Output the [x, y] coordinate of the center of the cell containing the given text.  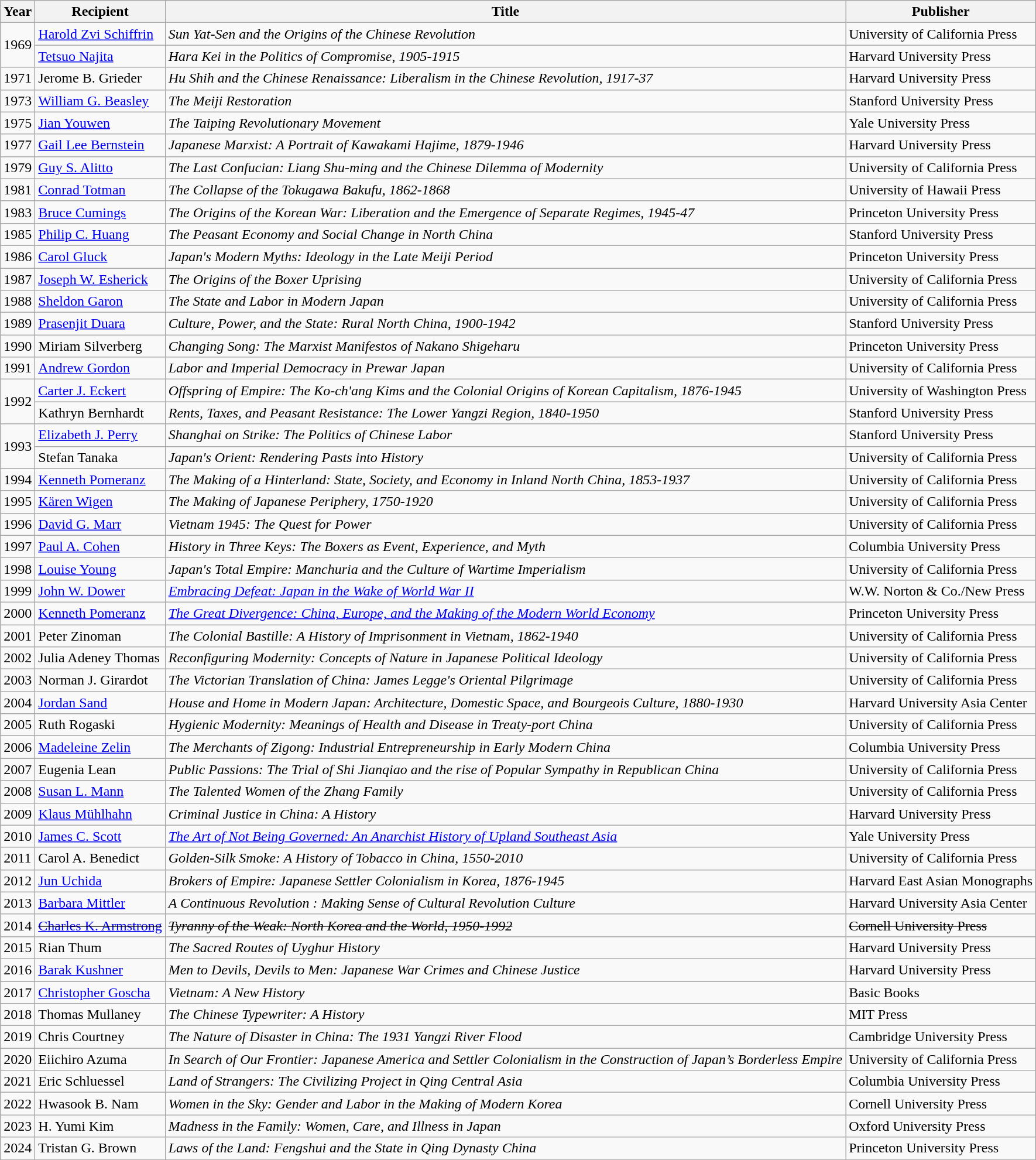
The Colonial Bastille: A History of Imprisonment in Vietnam, 1862-1940 [505, 635]
The Art of Not Being Governed: An Anarchist History of Upland Southeast Asia [505, 836]
1993 [18, 446]
1987 [18, 279]
2021 [18, 1082]
1979 [18, 167]
Harvard East Asian Monographs [941, 881]
The State and Labor in Modern Japan [505, 302]
Men to Devils, Devils to Men: Japanese War Crimes and Chinese Justice [505, 970]
2011 [18, 858]
2004 [18, 703]
Andrew Gordon [100, 368]
Japan's Modern Myths: Ideology in the Late Meiji Period [505, 256]
University of Washington Press [941, 391]
1997 [18, 546]
Jian Youwen [100, 123]
Tyranny of the Weak: North Korea and the World, 1950-1992 [505, 925]
Basic Books [941, 993]
2010 [18, 836]
1986 [18, 256]
The Making of Japanese Periphery, 1750-1920 [505, 502]
Madeleine Zelin [100, 747]
2020 [18, 1059]
James C. Scott [100, 836]
Rian Thum [100, 947]
Publisher [941, 12]
2007 [18, 769]
Tetsuo Najita [100, 56]
Japan's Total Empire: Manchuria and the Culture of Wartime Imperialism [505, 569]
Offspring of Empire: The Ko-ch'ang Kims and the Colonial Origins of Korean Capitalism, 1876-1945 [505, 391]
Louise Young [100, 569]
2019 [18, 1037]
Bruce Cumings [100, 212]
Ruth Rogaski [100, 725]
Barak Kushner [100, 970]
University of Hawaii Press [941, 190]
1999 [18, 591]
Brokers of Empire: Japanese Settler Colonialism in Korea, 1876-1945 [505, 881]
Jun Uchida [100, 881]
The Nature of Disaster in China: The 1931 Yangzi River Flood [505, 1037]
Jerome B. Grieder [100, 78]
The Meiji Restoration [505, 101]
1969 [18, 45]
Carter J. Eckert [100, 391]
Chris Courtney [100, 1037]
Stefan Tanaka [100, 457]
2008 [18, 792]
1973 [18, 101]
Rents, Taxes, and Peasant Resistance: The Lower Yangzi Region, 1840-1950 [505, 413]
Laws of the Land: Fengshui and the State in Qing Dynasty China [505, 1148]
Public Passions: The Trial of Shi Jianqiao and the rise of Popular Sympathy in Republican China [505, 769]
Year [18, 12]
1988 [18, 302]
2022 [18, 1104]
1989 [18, 324]
2006 [18, 747]
Recipient [100, 12]
1981 [18, 190]
The Talented Women of the Zhang Family [505, 792]
1991 [18, 368]
Vietnam: A New History [505, 993]
Oxford University Press [941, 1126]
Eric Schluessel [100, 1082]
Elizabeth J. Perry [100, 435]
Carol Gluck [100, 256]
1971 [18, 78]
Hygienic Modernity: Meanings of Health and Disease in Treaty-port China [505, 725]
1992 [18, 402]
The Merchants of Zigong: Industrial Entrepreneurship in Early Modern China [505, 747]
2009 [18, 814]
Miriam Silverberg [100, 346]
The Origins of the Korean War: Liberation and the Emergence of Separate Regimes, 1945-47 [505, 212]
Barbara Mittler [100, 903]
Harold Zvi Schiffrin [100, 34]
Title [505, 12]
Christopher Goscha [100, 993]
2001 [18, 635]
Carol A. Benedict [100, 858]
2023 [18, 1126]
Philip C. Huang [100, 234]
Japan's Orient: Rendering Pasts into History [505, 457]
1995 [18, 502]
Sheldon Garon [100, 302]
2024 [18, 1148]
1994 [18, 480]
Hara Kei in the Politics of Compromise, 1905-1915 [505, 56]
William G. Beasley [100, 101]
1985 [18, 234]
1977 [18, 145]
2016 [18, 970]
The Chinese Typewriter: A History [505, 1015]
The Sacred Routes of Uyghur History [505, 947]
Cambridge University Press [941, 1037]
Hwasook B. Nam [100, 1104]
House and Home in Modern Japan: Architecture, Domestic Space, and Bourgeois Culture, 1880-1930 [505, 703]
Tristan G. Brown [100, 1148]
The Peasant Economy and Social Change in North China [505, 234]
Labor and Imperial Democracy in Prewar Japan [505, 368]
History in Three Keys: The Boxers as Event, Experience, and Myth [505, 546]
Eugenia Lean [100, 769]
MIT Press [941, 1015]
Thomas Mullaney [100, 1015]
Prasenjit Duara [100, 324]
Madness in the Family: Women, Care, and Illness in Japan [505, 1126]
Japanese Marxist: A Portrait of Kawakami Hajime, 1879-1946 [505, 145]
The Making of a Hinterland: State, Society, and Economy in Inland North China, 1853-1937 [505, 480]
The Origins of the Boxer Uprising [505, 279]
2017 [18, 993]
2018 [18, 1015]
Norman J. Girardot [100, 680]
Criminal Justice in China: A History [505, 814]
2000 [18, 613]
Paul A. Cohen [100, 546]
Klaus Mühlhahn [100, 814]
Susan L. Mann [100, 792]
Guy S. Alitto [100, 167]
Julia Adeney Thomas [100, 658]
2014 [18, 925]
The Taiping Revolutionary Movement [505, 123]
2013 [18, 903]
The Last Confucian: Liang Shu-ming and the Chinese Dilemma of Modernity [505, 167]
2002 [18, 658]
2012 [18, 881]
Reconfiguring Modernity: Concepts of Nature in Japanese Political Ideology [505, 658]
2015 [18, 947]
Embracing Defeat: Japan in the Wake of World War II [505, 591]
Gail Lee Bernstein [100, 145]
Conrad Totman [100, 190]
2003 [18, 680]
David G. Marr [100, 524]
Changing Song: The Marxist Manifestos of Nakano Shigeharu [505, 346]
The Great Divergence: China, Europe, and the Making of the Modern World Economy [505, 613]
Culture, Power, and the State: Rural North China, 1900-1942 [505, 324]
A Continuous Revolution : Making Sense of Cultural Revolution Culture [505, 903]
The Victorian Translation of China: James Legge's Oriental Pilgrimage [505, 680]
Women in the Sky: Gender and Labor in the Making of Modern Korea [505, 1104]
Golden-Silk Smoke: A History of Tobacco in China, 1550-2010 [505, 858]
John W. Dower [100, 591]
Kathryn Bernhardt [100, 413]
1983 [18, 212]
The Collapse of the Tokugawa Bakufu, 1862-1868 [505, 190]
1998 [18, 569]
Joseph W. Esherick [100, 279]
Shanghai on Strike: The Politics of Chinese Labor [505, 435]
Hu Shih and the Chinese Renaissance: Liberalism in the Chinese Revolution, 1917-37 [505, 78]
1996 [18, 524]
Charles K. Armstrong [100, 925]
In Search of Our Frontier: Japanese America and Settler Colonialism in the Construction of Japan’s Borderless Empire [505, 1059]
Land of Strangers: The Civilizing Project in Qing Central Asia [505, 1082]
H. Yumi Kim [100, 1126]
Jordan Sand [100, 703]
Sun Yat-Sen and the Origins of the Chinese Revolution [505, 34]
Kären Wigen [100, 502]
1975 [18, 123]
Peter Zinoman [100, 635]
2005 [18, 725]
W.W. Norton & Co./New Press [941, 591]
Eiichiro Azuma [100, 1059]
1990 [18, 346]
Vietnam 1945: The Quest for Power [505, 524]
